Pinpoint the cell where the given text exists, returning its (x, y) midpoint coordinate. 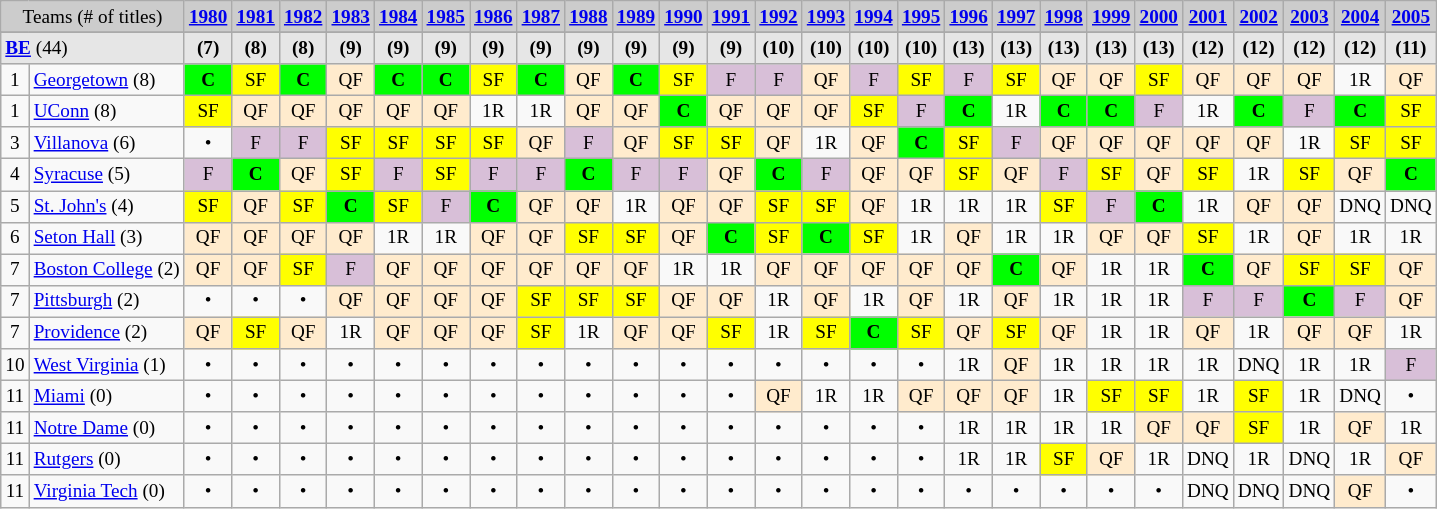
1982 (303, 17)
2003 (1310, 17)
4 (15, 175)
6 (15, 238)
Notre Dame (0) (106, 428)
1981 (256, 17)
2005 (1410, 17)
Boston College (2) (106, 270)
St. John's (4) (106, 206)
1990 (684, 17)
1991 (731, 17)
Seton Hall (3) (106, 238)
1994 (874, 17)
1989 (636, 17)
3 (15, 143)
1983 (351, 17)
1999 (1111, 17)
Georgetown (8) (106, 80)
Virginia Tech (0) (106, 491)
1986 (494, 17)
BE (44) (93, 48)
1985 (446, 17)
2001 (1208, 17)
Miami (0) (106, 396)
Rutgers (0) (106, 460)
West Virginia (1) (106, 365)
(11) (1410, 48)
(7) (208, 48)
1995 (921, 17)
Villanova (6) (106, 143)
1998 (1064, 17)
1987 (541, 17)
10 (15, 365)
UConn (8) (106, 111)
1984 (398, 17)
Pittsburgh (2) (106, 301)
1980 (208, 17)
Teams (# of titles) (93, 17)
1992 (779, 17)
1993 (826, 17)
Providence (2) (106, 333)
2002 (1258, 17)
5 (15, 206)
1997 (1016, 17)
2004 (1360, 17)
2000 (1159, 17)
1988 (589, 17)
Syracuse (5) (106, 175)
1996 (969, 17)
